For the text-containing cell, return its midpoint in [X, Y] coordinate format. 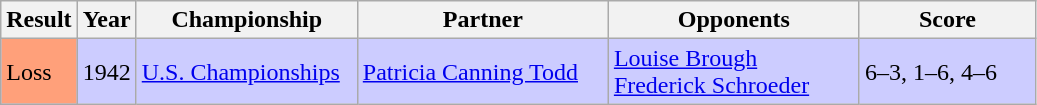
Score [947, 20]
Opponents [734, 20]
Patricia Canning Todd [482, 72]
Result [39, 20]
Loss [39, 72]
Year [106, 20]
1942 [106, 72]
Louise Brough Frederick Schroeder [734, 72]
U.S. Championships [246, 72]
6–3, 1–6, 4–6 [947, 72]
Partner [482, 20]
Championship [246, 20]
